Capture the cell that displays the provided text and extract its (x, y) central coordinate. 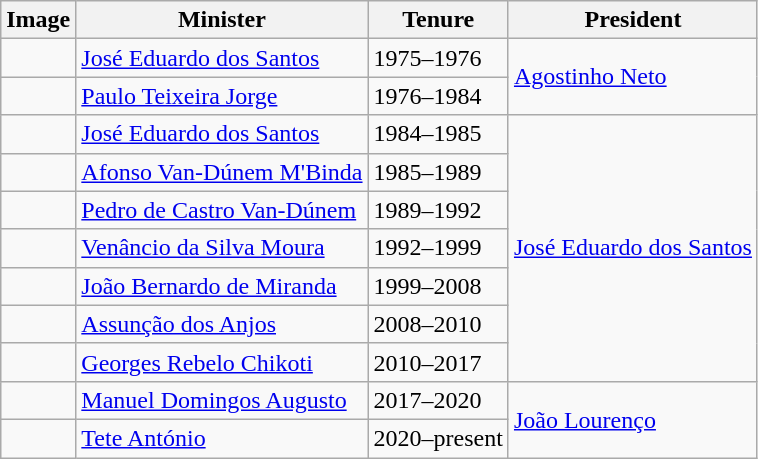
2020–present (438, 438)
Tete António (222, 438)
President (632, 20)
Paulo Teixeira Jorge (222, 96)
Minister (222, 20)
1984–1985 (438, 134)
2008–2010 (438, 324)
João Bernardo de Miranda (222, 286)
1976–1984 (438, 96)
Image (38, 20)
Assunção dos Anjos (222, 324)
Tenure (438, 20)
Venâncio da Silva Moura (222, 248)
Georges Rebelo Chikoti (222, 362)
Afonso Van-Dúnem M'Binda (222, 172)
João Lourenço (632, 419)
2017–2020 (438, 400)
1999–2008 (438, 286)
2010–2017 (438, 362)
1992–1999 (438, 248)
1975–1976 (438, 58)
Manuel Domingos Augusto (222, 400)
Agostinho Neto (632, 77)
1985–1989 (438, 172)
1989–1992 (438, 210)
Pedro de Castro Van-Dúnem (222, 210)
